Provide the (X, Y) coordinate of the cell's center where the given text is located.  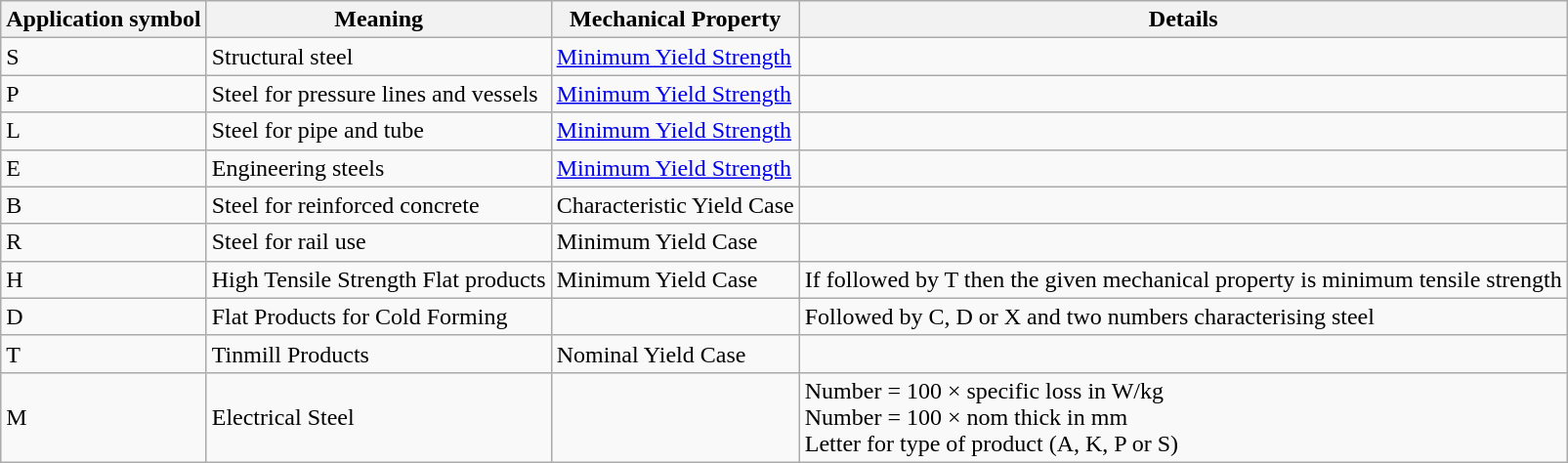
Meaning (379, 20)
Nominal Yield Case (675, 354)
High Tensile Strength Flat products (379, 279)
D (104, 316)
Steel for pipe and tube (379, 131)
T (104, 354)
H (104, 279)
R (104, 242)
Application symbol (104, 20)
Characteristic Yield Case (675, 205)
L (104, 131)
S (104, 57)
Engineering steels (379, 168)
Structural steel (379, 57)
Flat Products for Cold Forming (379, 316)
Tinmill Products (379, 354)
Number = 100 × specific loss in W/kgNumber = 100 × nom thick in mmLetter for type of product (A, K, P or S) (1183, 417)
Mechanical Property (675, 20)
Steel for rail use (379, 242)
Details (1183, 20)
P (104, 94)
B (104, 205)
Electrical Steel (379, 417)
E (104, 168)
Steel for pressure lines and vessels (379, 94)
Steel for reinforced concrete (379, 205)
Followed by C, D or X and two numbers characterising steel (1183, 316)
M (104, 417)
If followed by T then the given mechanical property is minimum tensile strength (1183, 279)
